Locate the cell with the specified text and output its [x, y] center coordinate. 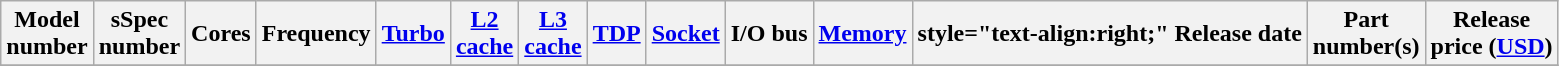
L3cache [553, 34]
Partnumber(s) [1366, 34]
style="text-align:right;" Release date [1110, 34]
I/O bus [769, 34]
TDP [616, 34]
Turbo [413, 34]
Cores [222, 34]
Memory [862, 34]
sSpecnumber [139, 34]
Socket [686, 34]
Frequency [316, 34]
Modelnumber [47, 34]
L2cache [484, 34]
Releaseprice (USD) [1492, 34]
